Return (x, y) of the center of cell containing provided text 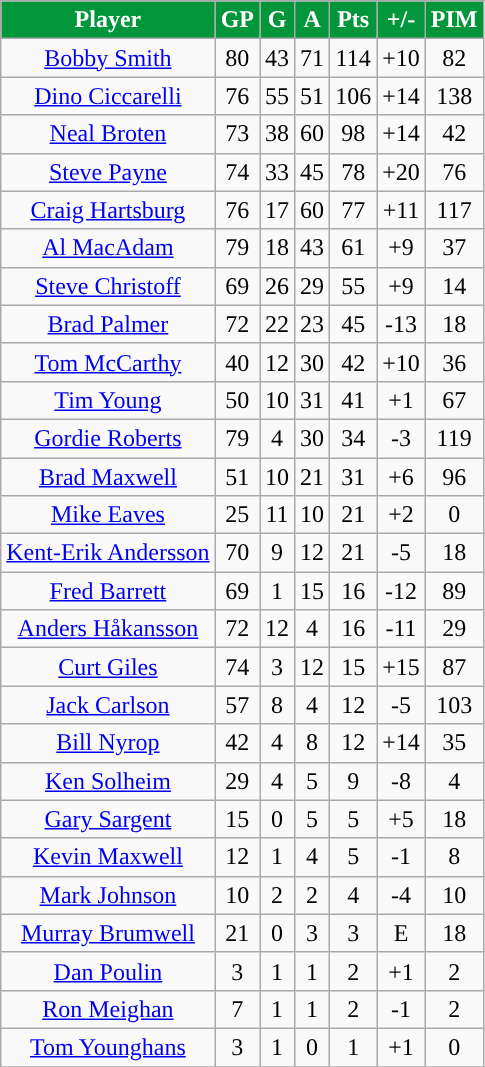
Gary Sargent (108, 819)
78 (354, 172)
Tom Younghans (108, 1047)
Mike Eaves (108, 515)
106 (354, 96)
17 (278, 210)
Brad Palmer (108, 324)
50 (237, 400)
25 (237, 515)
+2 (402, 515)
Neal Broten (108, 134)
Kevin Maxwell (108, 857)
Pts (354, 20)
PIM (454, 20)
40 (237, 362)
22 (278, 324)
Tim Young (108, 400)
GP (237, 20)
117 (454, 210)
Mark Johnson (108, 895)
+6 (402, 477)
Player (108, 20)
Steve Christoff (108, 286)
96 (454, 477)
Bill Nyrop (108, 743)
-4 (402, 895)
Ken Solheim (108, 781)
Steve Payne (108, 172)
23 (312, 324)
Ron Meighan (108, 1009)
-3 (402, 438)
+/- (402, 20)
Curt Giles (108, 667)
-11 (402, 629)
61 (354, 248)
87 (454, 667)
98 (354, 134)
Dan Poulin (108, 971)
89 (454, 591)
138 (454, 96)
119 (454, 438)
114 (354, 58)
-8 (402, 781)
+5 (402, 819)
33 (278, 172)
34 (354, 438)
G (278, 20)
Murray Brumwell (108, 933)
35 (454, 743)
Al MacAdam (108, 248)
Brad Maxwell (108, 477)
70 (237, 553)
38 (278, 134)
E (402, 933)
+15 (402, 667)
37 (454, 248)
41 (354, 400)
Jack Carlson (108, 705)
14 (454, 286)
11 (278, 515)
Gordie Roberts (108, 438)
36 (454, 362)
Bobby Smith (108, 58)
57 (237, 705)
+11 (402, 210)
Kent-Erik Andersson (108, 553)
7 (237, 1009)
A (312, 20)
67 (454, 400)
71 (312, 58)
73 (237, 134)
-13 (402, 324)
Anders Håkansson (108, 629)
82 (454, 58)
Dino Ciccarelli (108, 96)
+20 (402, 172)
103 (454, 705)
Tom McCarthy (108, 362)
26 (278, 286)
80 (237, 58)
-12 (402, 591)
77 (354, 210)
Fred Barrett (108, 591)
Craig Hartsburg (108, 210)
